Scan for the cell matching the given text and deliver its (X, Y) coordinate at center. 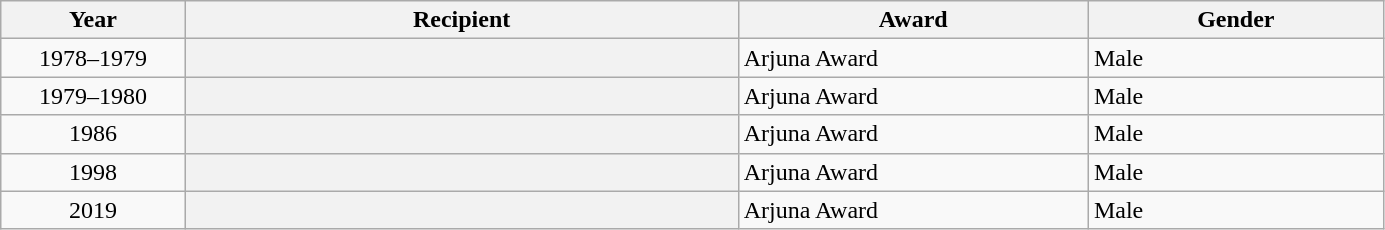
1986 (93, 134)
1998 (93, 172)
1979–1980 (93, 96)
Award (913, 20)
Year (93, 20)
2019 (93, 210)
1978–1979 (93, 58)
Recipient (462, 20)
Gender (1236, 20)
